Find where the given text appears and provide that cell's center as [X, Y] coordinate. 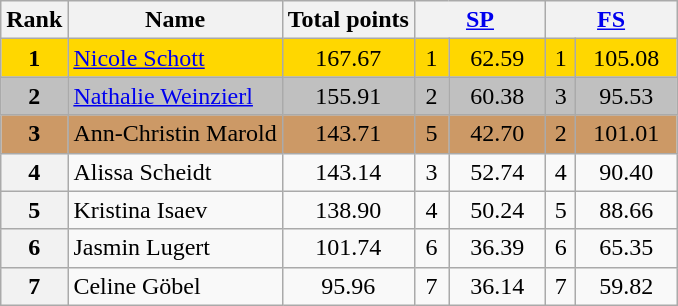
101.01 [626, 134]
36.39 [498, 248]
143.71 [348, 134]
36.14 [498, 286]
95.53 [626, 96]
Celine Göbel [175, 286]
Jasmin Lugert [175, 248]
FS [612, 20]
42.70 [498, 134]
65.35 [626, 248]
62.59 [498, 58]
155.91 [348, 96]
101.74 [348, 248]
95.96 [348, 286]
90.40 [626, 172]
167.67 [348, 58]
Alissa Scheidt [175, 172]
50.24 [498, 210]
Nicole Schott [175, 58]
Kristina Isaev [175, 210]
60.38 [498, 96]
Name [175, 20]
Total points [348, 20]
Ann-Christin Marold [175, 134]
138.90 [348, 210]
105.08 [626, 58]
59.82 [626, 286]
Nathalie Weinzierl [175, 96]
88.66 [626, 210]
SP [480, 20]
52.74 [498, 172]
143.14 [348, 172]
Rank [34, 20]
